Scan for the cell matching the given text and deliver its (x, y) coordinate at center. 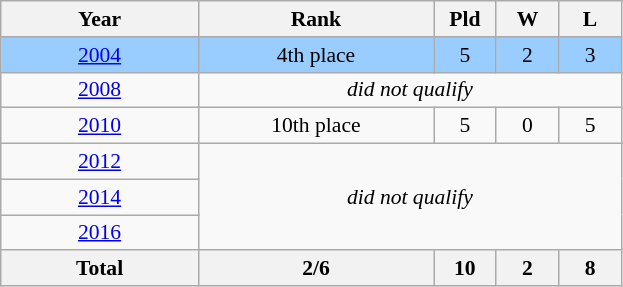
Rank (316, 19)
2014 (100, 197)
2016 (100, 233)
W (528, 19)
2012 (100, 162)
2/6 (316, 269)
2010 (100, 126)
Pld (466, 19)
3 (590, 55)
L (590, 19)
Year (100, 19)
4th place (316, 55)
0 (528, 126)
Total (100, 269)
2008 (100, 90)
2004 (100, 55)
10 (466, 269)
10th place (316, 126)
8 (590, 269)
